Locate the cell with the specified text and output its [x, y] center coordinate. 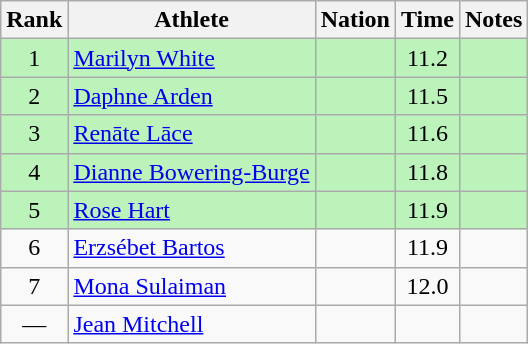
4 [34, 172]
11.6 [428, 134]
Rank [34, 20]
Rose Hart [192, 210]
Renāte Lāce [192, 134]
Athlete [192, 20]
5 [34, 210]
Time [428, 20]
11.5 [428, 96]
Daphne Arden [192, 96]
2 [34, 96]
3 [34, 134]
Marilyn White [192, 58]
Nation [355, 20]
6 [34, 248]
11.2 [428, 58]
Erzsébet Bartos [192, 248]
Notes [493, 20]
Dianne Bowering-Burge [192, 172]
7 [34, 286]
— [34, 324]
Jean Mitchell [192, 324]
11.8 [428, 172]
Mona Sulaiman [192, 286]
1 [34, 58]
12.0 [428, 286]
